Return (x, y) of the center of cell containing provided text 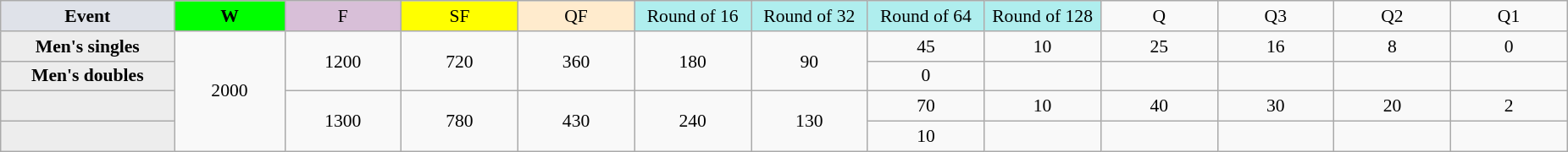
Round of 64 (926, 16)
2000 (230, 91)
16 (1276, 46)
360 (576, 61)
Q (1159, 16)
Men's doubles (88, 76)
130 (809, 122)
Round of 16 (693, 16)
25 (1159, 46)
1300 (343, 122)
SF (460, 16)
Event (88, 16)
Q3 (1276, 16)
8 (1393, 46)
W (230, 16)
1200 (343, 61)
Q2 (1393, 16)
40 (1159, 106)
780 (460, 122)
Men's singles (88, 46)
240 (693, 122)
2 (1509, 106)
70 (926, 106)
180 (693, 61)
90 (809, 61)
30 (1276, 106)
45 (926, 46)
430 (576, 122)
Q1 (1509, 16)
QF (576, 16)
720 (460, 61)
20 (1393, 106)
Round of 32 (809, 16)
F (343, 16)
Round of 128 (1043, 16)
